For the text-containing cell, return its midpoint in [x, y] coordinate format. 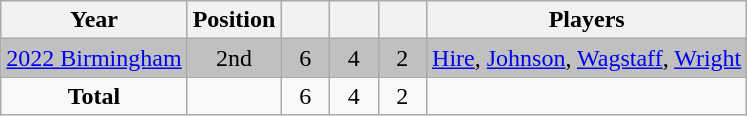
2nd [234, 58]
Hire, Johnson, Wagstaff, Wright [587, 58]
Players [587, 20]
Year [94, 20]
Position [234, 20]
2022 Birmingham [94, 58]
Total [94, 96]
